Provide the [x, y] coordinate of the cell's center where the given text is located.  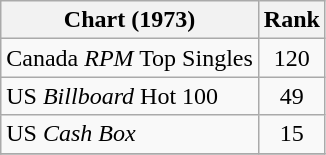
Rank [292, 20]
120 [292, 58]
Canada RPM Top Singles [130, 58]
US Cash Box [130, 134]
49 [292, 96]
Chart (1973) [130, 20]
US Billboard Hot 100 [130, 96]
15 [292, 134]
